Capture the cell that displays the provided text and extract its [x, y] central coordinate. 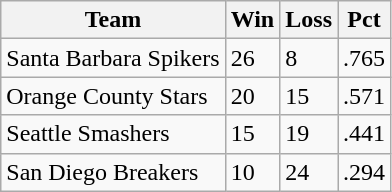
20 [252, 96]
Pct [364, 20]
26 [252, 58]
10 [252, 172]
8 [309, 58]
19 [309, 134]
.571 [364, 96]
24 [309, 172]
.441 [364, 134]
San Diego Breakers [113, 172]
Seattle Smashers [113, 134]
Win [252, 20]
Orange County Stars [113, 96]
Loss [309, 20]
Team [113, 20]
.765 [364, 58]
Santa Barbara Spikers [113, 58]
.294 [364, 172]
